Locate the cell with the specified text and output its (X, Y) center coordinate. 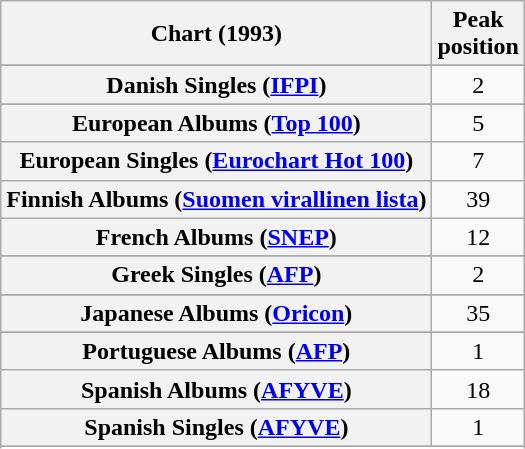
35 (478, 313)
European Singles (Eurochart Hot 100) (216, 161)
12 (478, 237)
Danish Singles (IFPI) (216, 85)
Chart (1993) (216, 34)
39 (478, 199)
7 (478, 161)
Spanish Singles (AFYVE) (216, 427)
Japanese Albums (Oricon) (216, 313)
French Albums (SNEP) (216, 237)
Finnish Albums (Suomen virallinen lista) (216, 199)
Peakposition (478, 34)
Spanish Albums (AFYVE) (216, 389)
Portuguese Albums (AFP) (216, 351)
18 (478, 389)
5 (478, 123)
European Albums (Top 100) (216, 123)
Greek Singles (AFP) (216, 275)
